Detect which cell encompasses the target text, then output its (x, y) center coordinate. 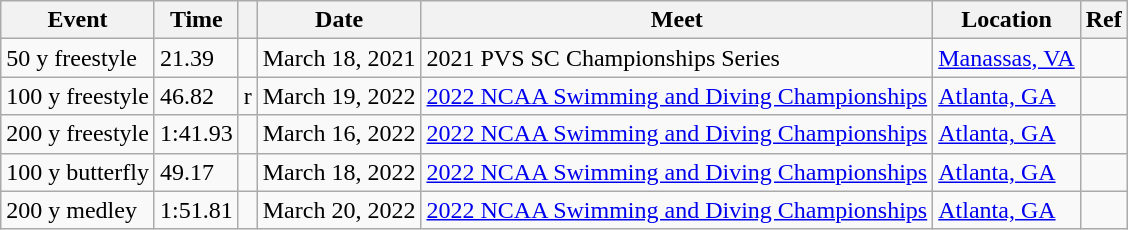
Manassas, VA (1007, 58)
Time (196, 20)
March 20, 2022 (339, 210)
Ref (1104, 20)
21.39 (196, 58)
49.17 (196, 172)
March 19, 2022 (339, 96)
Location (1007, 20)
March 16, 2022 (339, 134)
r (248, 96)
2021 PVS SC Championships Series (677, 58)
1:41.93 (196, 134)
Date (339, 20)
March 18, 2021 (339, 58)
46.82 (196, 96)
Meet (677, 20)
100 y freestyle (78, 96)
March 18, 2022 (339, 172)
1:51.81 (196, 210)
50 y freestyle (78, 58)
200 y medley (78, 210)
200 y freestyle (78, 134)
Event (78, 20)
100 y butterfly (78, 172)
